Find where the given text appears and provide that cell's center as [x, y] coordinate. 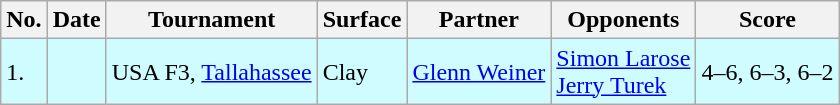
Simon Larose Jerry Turek [624, 72]
Date [76, 20]
Clay [362, 72]
Partner [479, 20]
1. [24, 72]
Surface [362, 20]
Score [768, 20]
Opponents [624, 20]
Tournament [212, 20]
4–6, 6–3, 6–2 [768, 72]
Glenn Weiner [479, 72]
USA F3, Tallahassee [212, 72]
No. [24, 20]
